Pinpoint the cell where the given text exists, returning its [x, y] midpoint coordinate. 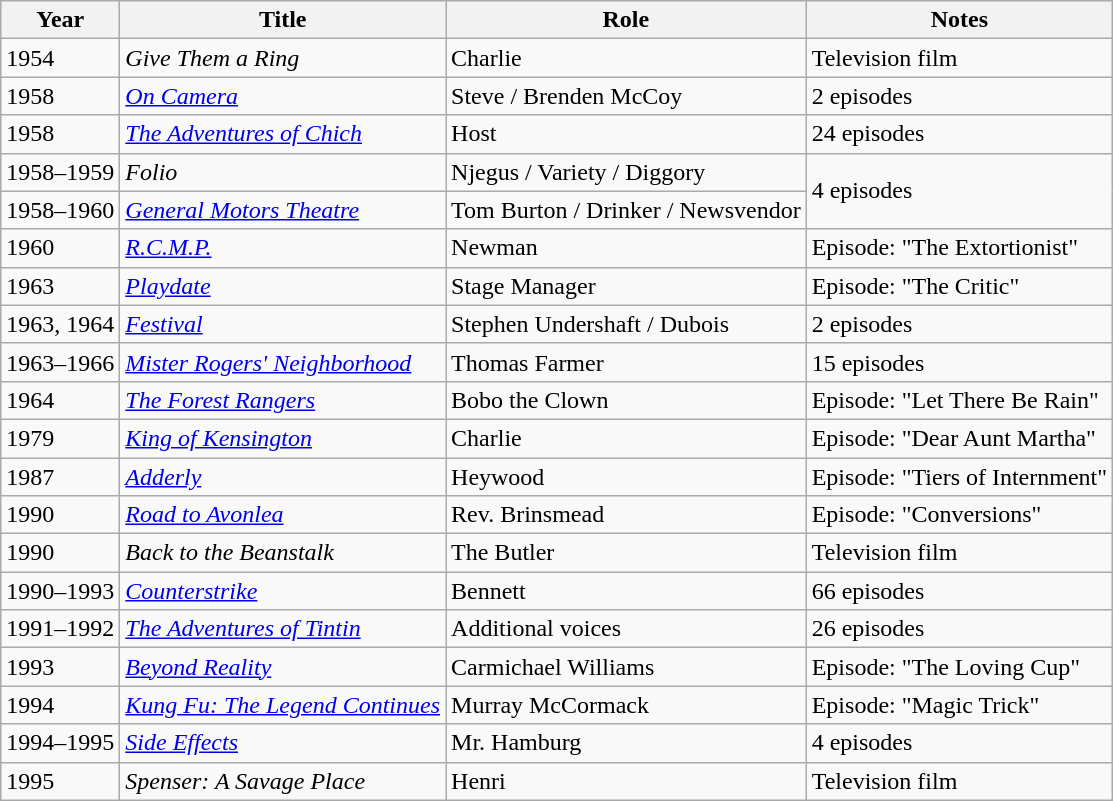
1960 [60, 248]
Role [626, 20]
Back to the Beanstalk [283, 553]
1963–1966 [60, 362]
Rev. Brinsmead [626, 515]
Thomas Farmer [626, 362]
Title [283, 20]
Folio [283, 172]
1964 [60, 400]
Stephen Undershaft / Dubois [626, 324]
15 episodes [959, 362]
Notes [959, 20]
On Camera [283, 96]
Episode: "Let There Be Rain" [959, 400]
Bennett [626, 591]
Road to Avonlea [283, 515]
1963, 1964 [60, 324]
Njegus / Variety / Diggory [626, 172]
Episode: "The Extortionist" [959, 248]
Tom Burton / Drinker / Newsvendor [626, 210]
Episode: "The Loving Cup" [959, 667]
R.C.M.P. [283, 248]
Newman [626, 248]
1963 [60, 286]
Heywood [626, 477]
The Adventures of Tintin [283, 629]
1993 [60, 667]
1954 [60, 58]
66 episodes [959, 591]
Additional voices [626, 629]
Festival [283, 324]
Episode: "Conversions" [959, 515]
Playdate [283, 286]
Bobo the Clown [626, 400]
1994 [60, 705]
Mister Rogers' Neighborhood [283, 362]
Adderly [283, 477]
Kung Fu: The Legend Continues [283, 705]
1958–1960 [60, 210]
Episode: "Magic Trick" [959, 705]
26 episodes [959, 629]
Mr. Hamburg [626, 743]
King of Kensington [283, 438]
The Butler [626, 553]
1991–1992 [60, 629]
Carmichael Williams [626, 667]
Host [626, 134]
Side Effects [283, 743]
Steve / Brenden McCoy [626, 96]
1987 [60, 477]
Episode: "The Critic" [959, 286]
The Adventures of Chich [283, 134]
1979 [60, 438]
Episode: "Dear Aunt Martha" [959, 438]
The Forest Rangers [283, 400]
Episode: "Tiers of Internment" [959, 477]
General Motors Theatre [283, 210]
1994–1995 [60, 743]
1995 [60, 781]
Murray McCormack [626, 705]
Counterstrike [283, 591]
Beyond Reality [283, 667]
Give Them a Ring [283, 58]
1958–1959 [60, 172]
Spenser: A Savage Place [283, 781]
Henri [626, 781]
1990–1993 [60, 591]
24 episodes [959, 134]
Year [60, 20]
Stage Manager [626, 286]
